Identify which cell holds the provided text, then report its [X, Y] central coordinate. 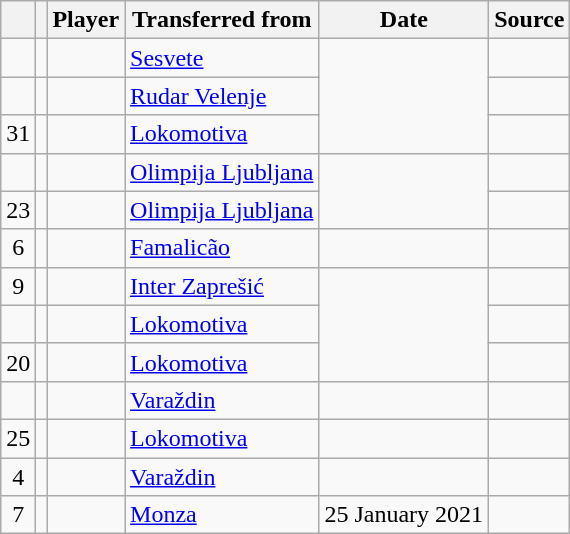
Source [530, 20]
25 [18, 438]
Date [404, 20]
Player [86, 20]
31 [18, 134]
Rudar Velenje [222, 96]
4 [18, 477]
Inter Zaprešić [222, 286]
6 [18, 248]
Famalicão [222, 248]
23 [18, 210]
9 [18, 286]
Monza [222, 515]
7 [18, 515]
25 January 2021 [404, 515]
Transferred from [222, 20]
Sesvete [222, 58]
20 [18, 362]
